Extract the [x, y] coordinate from the center of the cell holding the provided text.  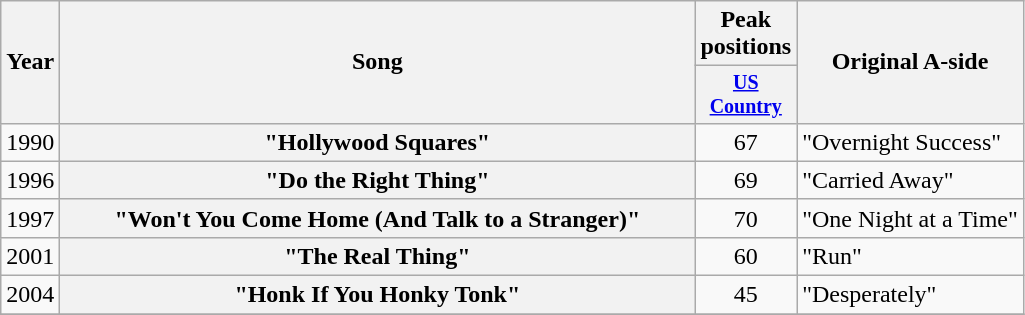
"Won't You Come Home (And Talk to a Stranger)" [378, 218]
Original A-side [910, 62]
"Carried Away" [910, 180]
"Honk If You Honky Tonk" [378, 295]
1997 [30, 218]
"Hollywood Squares" [378, 142]
"Run" [910, 256]
Song [378, 62]
US Country [746, 94]
"One Night at a Time" [910, 218]
"The Real Thing" [378, 256]
"Do the Right Thing" [378, 180]
"Overnight Success" [910, 142]
69 [746, 180]
1990 [30, 142]
60 [746, 256]
"Desperately" [910, 295]
45 [746, 295]
Year [30, 62]
2004 [30, 295]
2001 [30, 256]
1996 [30, 180]
70 [746, 218]
67 [746, 142]
Peak positions [746, 34]
